Identify which cell holds the provided text, then report its [X, Y] central coordinate. 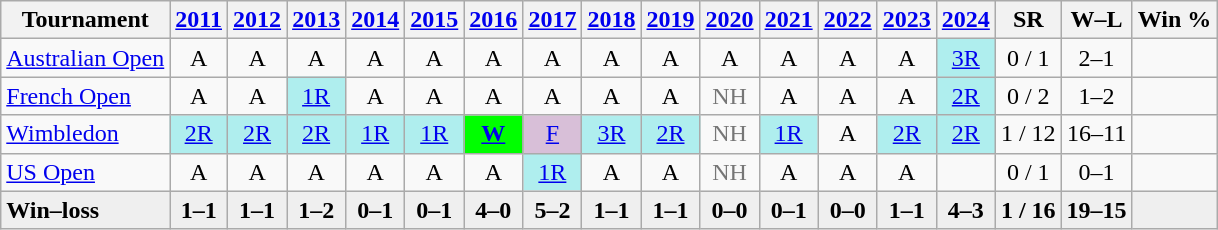
16–11 [1096, 134]
Wimbledon [86, 134]
F [552, 134]
2020 [730, 20]
2017 [552, 20]
2014 [376, 20]
19–15 [1096, 210]
2012 [258, 20]
1 / 16 [1028, 210]
2018 [612, 20]
Win–loss [86, 210]
W–L [1096, 20]
5–2 [552, 210]
2024 [966, 20]
Tournament [86, 20]
2011 [199, 20]
SR [1028, 20]
2019 [670, 20]
French Open [86, 96]
Win % [1174, 20]
2016 [494, 20]
0 / 2 [1028, 96]
4–0 [494, 210]
W [494, 134]
2022 [848, 20]
2–1 [1096, 58]
US Open [86, 172]
2013 [316, 20]
2015 [434, 20]
2021 [788, 20]
2023 [906, 20]
4–3 [966, 210]
1 / 12 [1028, 134]
Australian Open [86, 58]
